Output the (X, Y) coordinate of the center of the cell containing the given text.  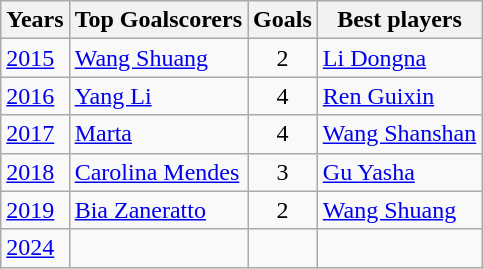
2015 (35, 58)
Best players (399, 20)
Top Goalscorers (158, 20)
3 (283, 172)
Yang Li (158, 96)
Carolina Mendes (158, 172)
2017 (35, 134)
Goals (283, 20)
Marta (158, 134)
Wang Shanshan (399, 134)
2024 (35, 248)
Ren Guixin (399, 96)
Li Dongna (399, 58)
2018 (35, 172)
Gu Yasha (399, 172)
Bia Zaneratto (158, 210)
Years (35, 20)
2016 (35, 96)
2019 (35, 210)
